Search for the cell housing the specified text and yield its [x, y] center coordinate. 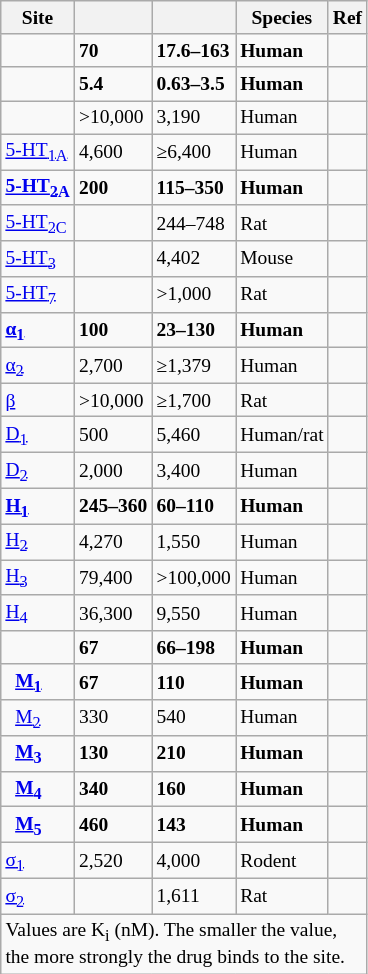
σ1 [38, 861]
5-HT2A [38, 188]
160 [194, 789]
>1,000 [194, 295]
500 [113, 435]
60–110 [194, 506]
H1 [38, 506]
5-HT7 [38, 295]
115–350 [194, 188]
4,270 [113, 542]
2,700 [113, 366]
4,600 [113, 152]
≥6,400 [194, 152]
M3 [38, 754]
340 [113, 789]
5-HT1A [38, 152]
5-HT2C [38, 223]
M4 [38, 789]
36,300 [113, 613]
110 [194, 682]
70 [113, 50]
H4 [38, 613]
M5 [38, 825]
≥1,379 [194, 366]
460 [113, 825]
0.63–3.5 [194, 84]
5,460 [194, 435]
210 [194, 754]
1,550 [194, 542]
H3 [38, 578]
330 [113, 718]
200 [113, 188]
Ref [348, 18]
D1 [38, 435]
23–130 [194, 330]
79,400 [113, 578]
143 [194, 825]
9,550 [194, 613]
2,000 [113, 471]
α1 [38, 330]
5-HT3 [38, 259]
σ2 [38, 896]
130 [113, 754]
M2 [38, 718]
3,400 [194, 471]
4,402 [194, 259]
3,190 [194, 118]
Rodent [282, 861]
1,611 [194, 896]
2,520 [113, 861]
66–198 [194, 648]
Values are Ki (nM). The smaller the value, the more strongly the drug binds to the site. [184, 944]
D2 [38, 471]
≥1,700 [194, 400]
Species [282, 18]
244–748 [194, 223]
17.6–163 [194, 50]
Site [38, 18]
100 [113, 330]
4,000 [194, 861]
5.4 [113, 84]
H2 [38, 542]
β [38, 400]
245–360 [113, 506]
M1 [38, 682]
Human/rat [282, 435]
540 [194, 718]
>100,000 [194, 578]
α2 [38, 366]
Mouse [282, 259]
